For the text-containing cell, return its midpoint in (X, Y) coordinate format. 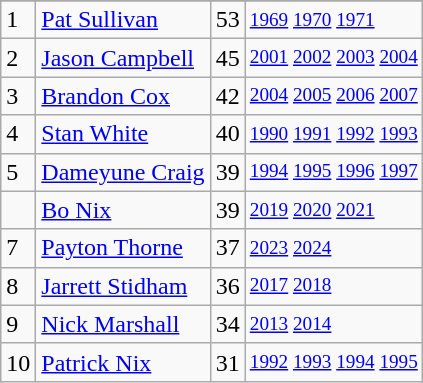
Nick Marshall (123, 324)
34 (228, 324)
45 (228, 58)
5 (18, 172)
Brandon Cox (123, 96)
10 (18, 362)
1992 1993 1994 1995 (334, 362)
Stan White (123, 134)
2013 2014 (334, 324)
9 (18, 324)
31 (228, 362)
3 (18, 96)
2023 2024 (334, 248)
2001 2002 2003 2004 (334, 58)
2 (18, 58)
1 (18, 20)
Payton Thorne (123, 248)
2004 2005 2006 2007 (334, 96)
1990 1991 1992 1993 (334, 134)
1969 1970 1971 (334, 20)
8 (18, 286)
Dameyune Craig (123, 172)
2017 2018 (334, 286)
Jason Campbell (123, 58)
37 (228, 248)
Bo Nix (123, 210)
Patrick Nix (123, 362)
36 (228, 286)
2019 2020 2021 (334, 210)
53 (228, 20)
1994 1995 1996 1997 (334, 172)
Jarrett Stidham (123, 286)
4 (18, 134)
7 (18, 248)
40 (228, 134)
Pat Sullivan (123, 20)
42 (228, 96)
